Return the [x, y] coordinate for the center point of the cell that contains the specified text.  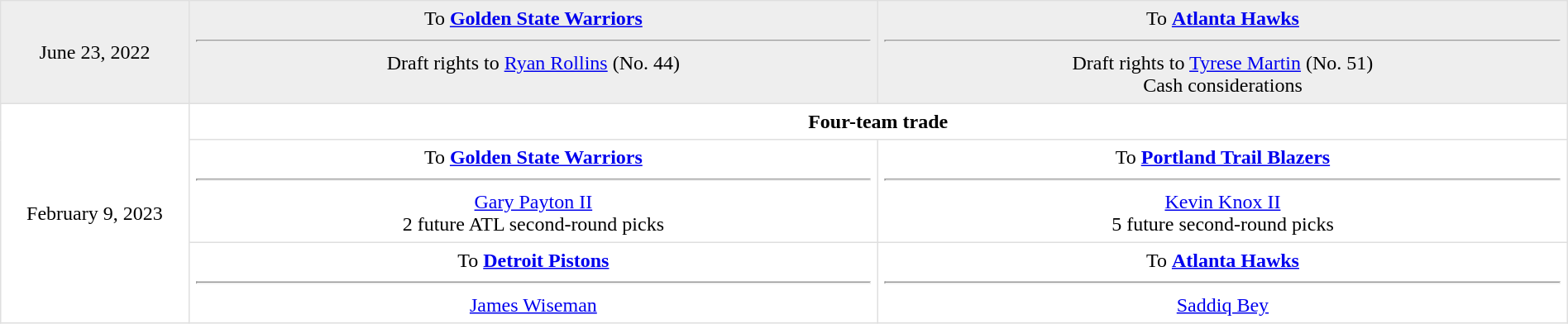
Four-team trade [878, 121]
To Golden State WarriorsGary Payton II2 future ATL second-round picks [533, 191]
To Atlanta HawksSaddiq Bey [1223, 283]
To Portland Trail BlazersKevin Knox II5 future second-round picks [1223, 191]
To Detroit PistonsJames Wiseman [533, 283]
June 23, 2022 [94, 52]
February 9, 2023 [94, 213]
To Golden State WarriorsDraft rights to Ryan Rollins (No. 44) [533, 52]
To Atlanta HawksDraft rights to Tyrese Martin (No. 51)Cash considerations [1223, 52]
